Scan for the cell matching the given text and deliver its [x, y] coordinate at center. 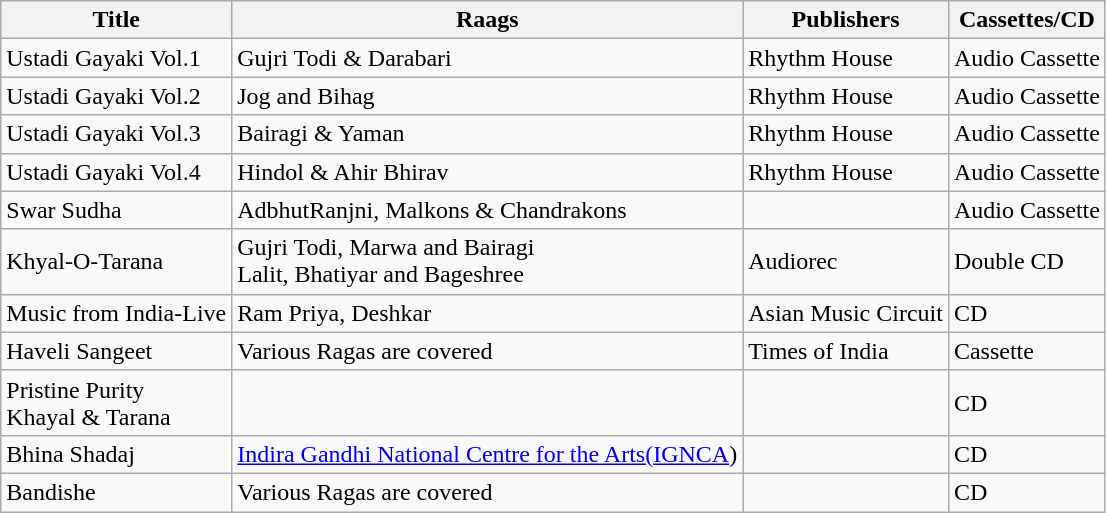
Ram Priya, Deshkar [488, 313]
Indira Gandhi National Centre for the Arts(IGNCA) [488, 454]
Ustadi Gayaki Vol.1 [116, 58]
Publishers [846, 20]
Bandishe [116, 492]
Times of India [846, 351]
Haveli Sangeet [116, 351]
Khyal-O-Tarana [116, 262]
AdbhutRanjni, Malkons & Chandrakons [488, 210]
Audiorec [846, 262]
Ustadi Gayaki Vol.4 [116, 172]
Title [116, 20]
Cassettes/CD [1026, 20]
Jog and Bihag [488, 96]
Gujri Todi & Darabari [488, 58]
Cassette [1026, 351]
Swar Sudha [116, 210]
Ustadi Gayaki Vol.2 [116, 96]
Ustadi Gayaki Vol.3 [116, 134]
Raags [488, 20]
Bairagi & Yaman [488, 134]
Hindol & Ahir Bhirav [488, 172]
Music from India-Live [116, 313]
Bhina Shadaj [116, 454]
Gujri Todi, Marwa and BairagiLalit, Bhatiyar and Bageshree [488, 262]
Asian Music Circuit [846, 313]
Pristine PurityKhayal & Tarana [116, 402]
Double CD [1026, 262]
